Return [x, y] of the center of cell containing provided text 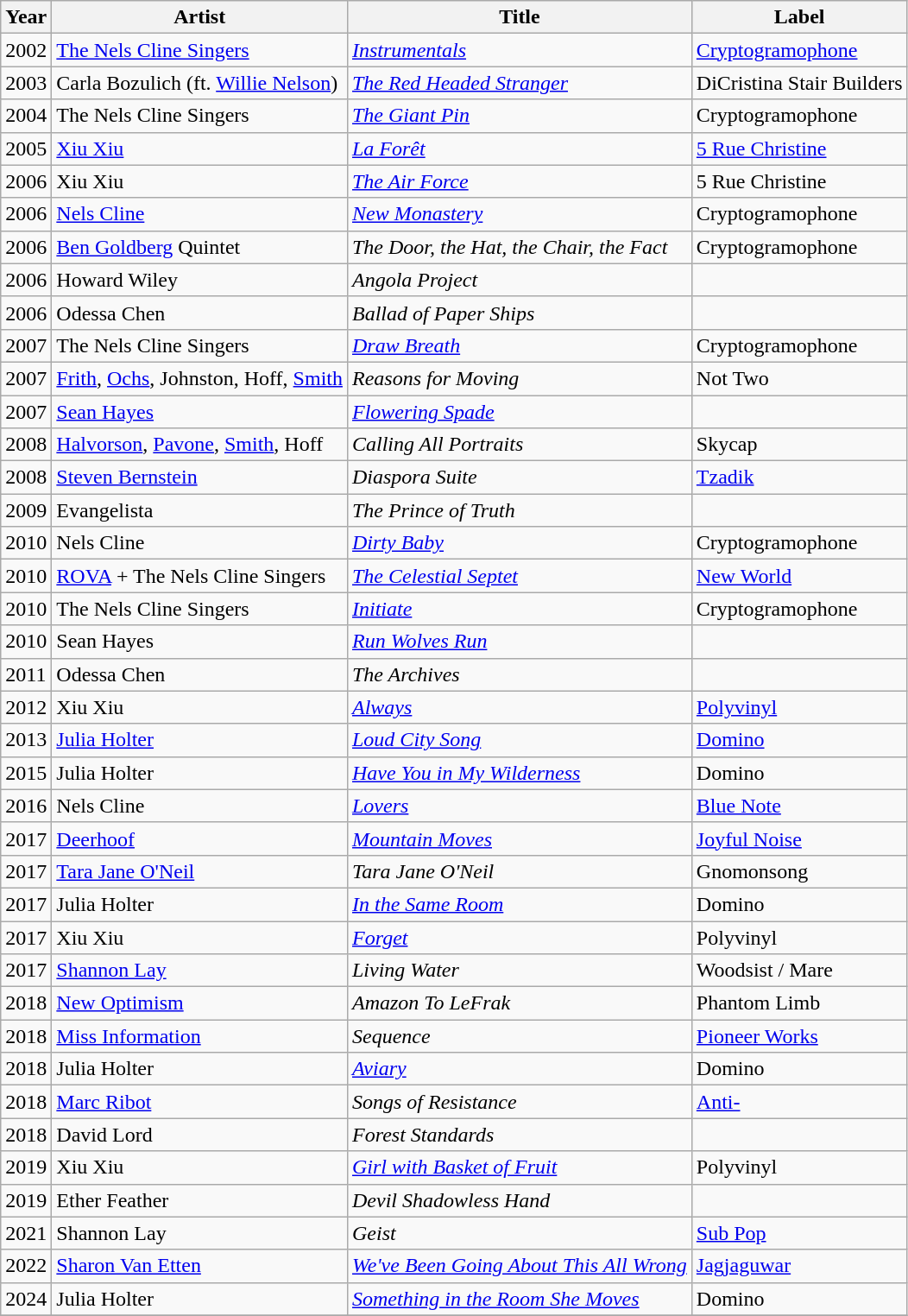
Skycap [799, 445]
Deerhoof [200, 838]
2015 [26, 773]
2004 [26, 116]
Girl with Basket of Fruit [520, 1167]
Gnomonsong [799, 871]
Something in the Room She Moves [520, 1299]
Forest Standards [520, 1135]
Artist [200, 17]
Draw Breath [520, 345]
Ballad of Paper Ships [520, 313]
Living Water [520, 971]
Have You in My Wilderness [520, 773]
Reasons for Moving [520, 378]
Joyful Noise [799, 838]
2005 [26, 149]
The Prince of Truth [520, 510]
2012 [26, 707]
2016 [26, 806]
In the Same Room [520, 904]
Diaspora Suite [520, 478]
Steven Bernstein [200, 478]
Howard Wiley [200, 280]
Blue Note [799, 806]
2003 [26, 83]
Geist [520, 1233]
Lovers [520, 806]
2011 [26, 674]
Angola Project [520, 280]
2021 [26, 1233]
The Celestial Septet [520, 576]
Pioneer Works [799, 1036]
New Optimism [200, 1003]
The Giant Pin [520, 116]
The Red Headed Stranger [520, 83]
Aviary [520, 1069]
Ben Goldberg Quintet [200, 247]
Evangelista [200, 510]
Loud City Song [520, 740]
Always [520, 707]
2024 [26, 1299]
DiCristina Stair Builders [799, 83]
Sub Pop [799, 1233]
New World [799, 576]
Run Wolves Run [520, 642]
Sharon Van Etten [200, 1266]
2002 [26, 50]
Title [520, 17]
Flowering Spade [520, 412]
ROVA + The Nels Cline Singers [200, 576]
Songs of Resistance [520, 1102]
Amazon To LeFrak [520, 1003]
Mountain Moves [520, 838]
New Monastery [520, 214]
Sequence [520, 1036]
Initiate [520, 609]
Instrumentals [520, 50]
David Lord [200, 1135]
Calling All Portraits [520, 445]
Jagjaguwar [799, 1266]
Marc Ribot [200, 1102]
Anti- [799, 1102]
Dirty Baby [520, 543]
Carla Bozulich (ft. Willie Nelson) [200, 83]
Woodsist / Mare [799, 971]
Devil Shadowless Hand [520, 1200]
2013 [26, 740]
Frith, Ochs, Johnston, Hoff, Smith [200, 378]
The Door, the Hat, the Chair, the Fact [520, 247]
Tzadik [799, 478]
Halvorson, Pavone, Smith, Hoff [200, 445]
We've Been Going About This All Wrong [520, 1266]
2022 [26, 1266]
Phantom Limb [799, 1003]
Year [26, 17]
La Forêt [520, 149]
Label [799, 17]
The Air Force [520, 181]
Ether Feather [200, 1200]
The Archives [520, 674]
Miss Information [200, 1036]
2009 [26, 510]
Not Two [799, 378]
Forget [520, 937]
